From the cell containing the given text, extract its center point as (X, Y) coordinate. 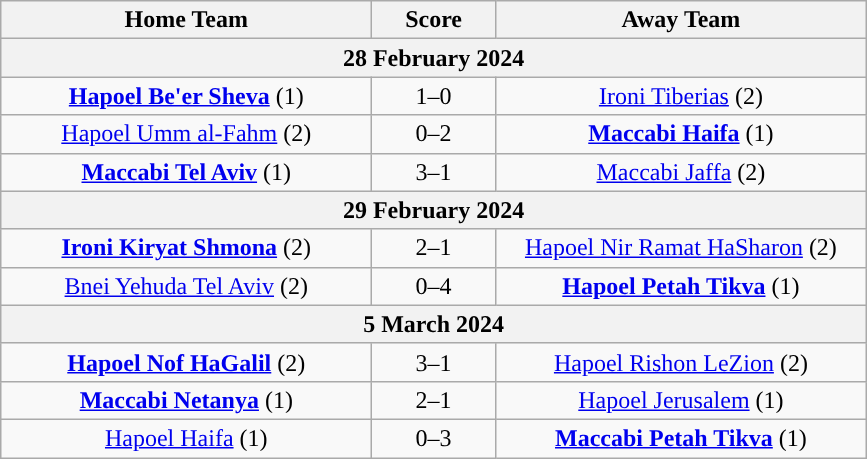
Hapoel Jerusalem (1) (680, 400)
5 March 2024 (434, 324)
Home Team (186, 20)
Ironi Kiryat Shmona (2) (186, 248)
Away Team (680, 20)
Hapoel Nir Ramat HaSharon (2) (680, 248)
Hapoel Petah Tikva (1) (680, 286)
Bnei Yehuda Tel Aviv (2) (186, 286)
Hapoel Nof HaGalil (2) (186, 362)
Maccabi Petah Tikva (1) (680, 438)
Maccabi Netanya (1) (186, 400)
Hapoel Rishon LeZion (2) (680, 362)
0–2 (434, 134)
29 February 2024 (434, 210)
Hapoel Umm al-Fahm (2) (186, 134)
0–3 (434, 438)
Score (434, 20)
Maccabi Tel Aviv (1) (186, 172)
1–0 (434, 96)
0–4 (434, 286)
Hapoel Be'er Sheva (1) (186, 96)
Ironi Tiberias (2) (680, 96)
Maccabi Jaffa (2) (680, 172)
Maccabi Haifa (1) (680, 134)
28 February 2024 (434, 58)
Hapoel Haifa (1) (186, 438)
